Return (x, y) of the center of cell containing provided text 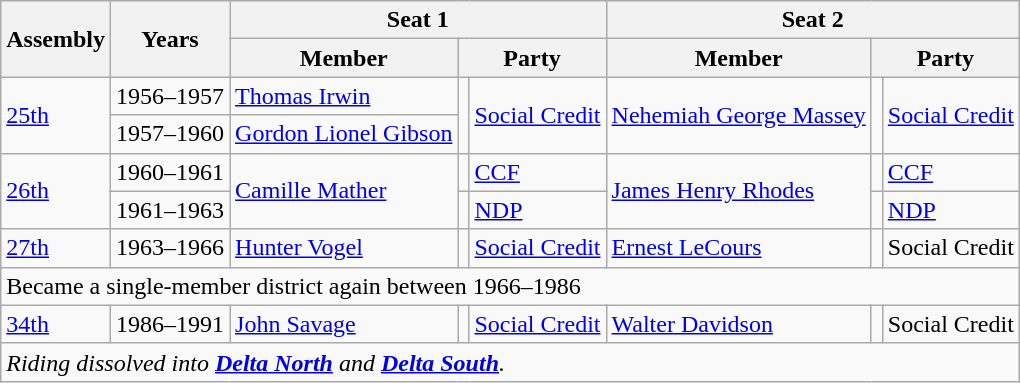
Riding dissolved into Delta North and Delta South. (510, 362)
27th (56, 248)
Years (170, 39)
Thomas Irwin (344, 96)
Ernest LeCours (738, 248)
Became a single-member district again between 1966–1986 (510, 286)
Gordon Lionel Gibson (344, 134)
1961–1963 (170, 210)
1960–1961 (170, 172)
34th (56, 324)
Camille Mather (344, 191)
26th (56, 191)
John Savage (344, 324)
Hunter Vogel (344, 248)
Assembly (56, 39)
Seat 1 (418, 20)
1957–1960 (170, 134)
Seat 2 (812, 20)
1986–1991 (170, 324)
Nehemiah George Massey (738, 115)
1963–1966 (170, 248)
25th (56, 115)
1956–1957 (170, 96)
Walter Davidson (738, 324)
James Henry Rhodes (738, 191)
